Provide the [x, y] coordinate of the cell's center where the given text is located.  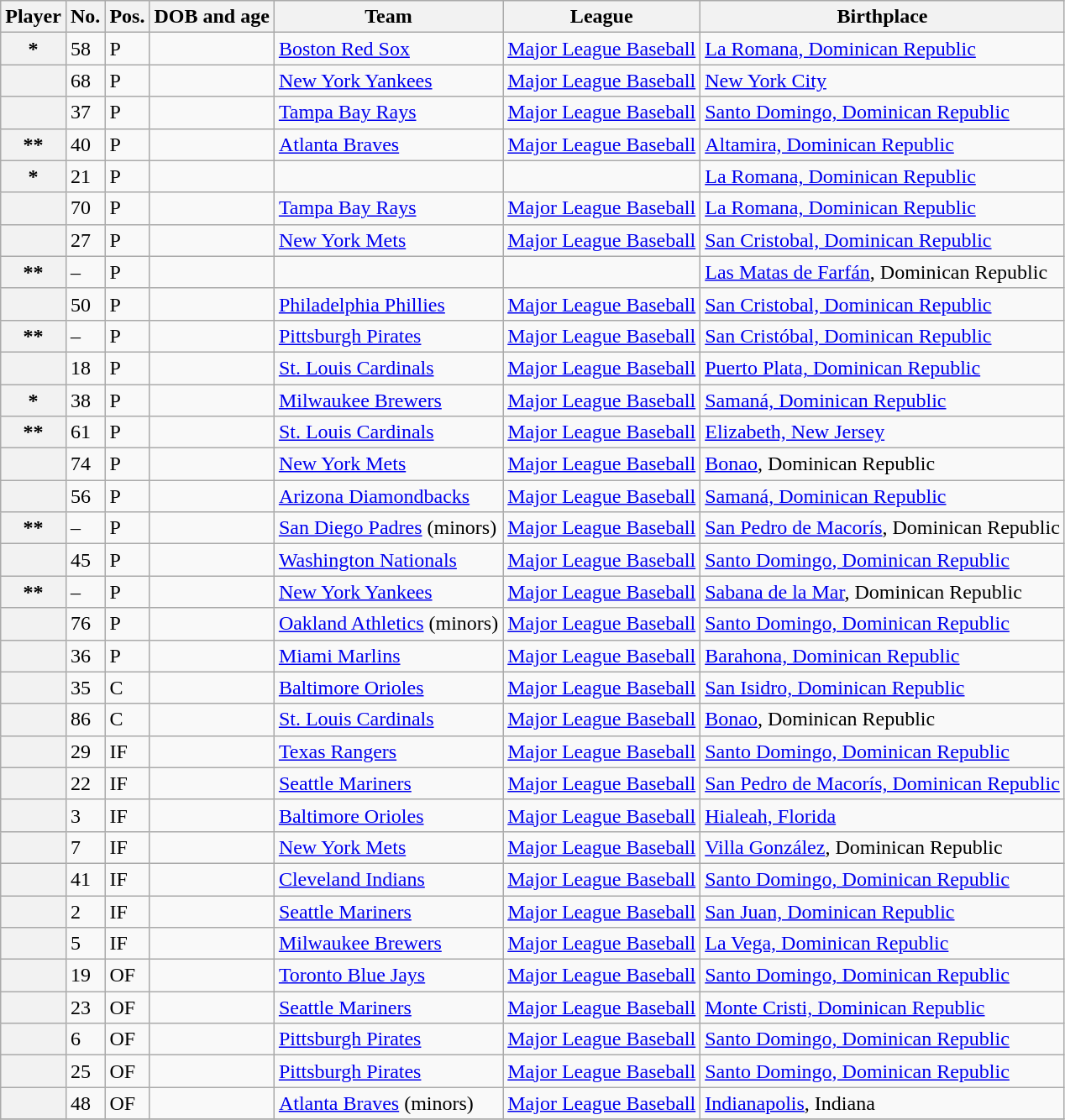
DOB and age [212, 17]
2 [85, 911]
61 [85, 432]
41 [85, 879]
40 [85, 144]
League [601, 17]
Washington Nationals [388, 560]
San Diego Padres (minors) [388, 528]
56 [85, 496]
45 [85, 560]
35 [85, 688]
19 [85, 976]
Altamira, Dominican Republic [883, 144]
Texas Rangers [388, 751]
Hialeah, Florida [883, 815]
Las Matas de Farfán, Dominican Republic [883, 272]
29 [85, 751]
76 [85, 624]
6 [85, 1039]
Oakland Athletics (minors) [388, 624]
No. [85, 17]
Pos. [128, 17]
68 [85, 81]
22 [85, 783]
Atlanta Braves [388, 144]
Cleveland Indians [388, 879]
Sabana de la Mar, Dominican Republic [883, 592]
Team [388, 17]
74 [85, 464]
La Vega, Dominican Republic [883, 944]
50 [85, 304]
New York City [883, 81]
3 [85, 815]
27 [85, 240]
23 [85, 1007]
86 [85, 720]
38 [85, 400]
36 [85, 656]
Indianapolis, Indiana [883, 1103]
San Cristóbal, Dominican Republic [883, 336]
Arizona Diamondbacks [388, 496]
18 [85, 368]
Elizabeth, New Jersey [883, 432]
21 [85, 176]
Villa González, Dominican Republic [883, 847]
70 [85, 208]
25 [85, 1071]
7 [85, 847]
Atlanta Braves (minors) [388, 1103]
58 [85, 49]
Birthplace [883, 17]
San Juan, Dominican Republic [883, 911]
Player [34, 17]
Philadelphia Phillies [388, 304]
Miami Marlins [388, 656]
Boston Red Sox [388, 49]
5 [85, 944]
Monte Cristi, Dominican Republic [883, 1007]
37 [85, 113]
Puerto Plata, Dominican Republic [883, 368]
Toronto Blue Jays [388, 976]
Barahona, Dominican Republic [883, 656]
San Isidro, Dominican Republic [883, 688]
48 [85, 1103]
